Scan for the cell matching the given text and deliver its [X, Y] coordinate at center. 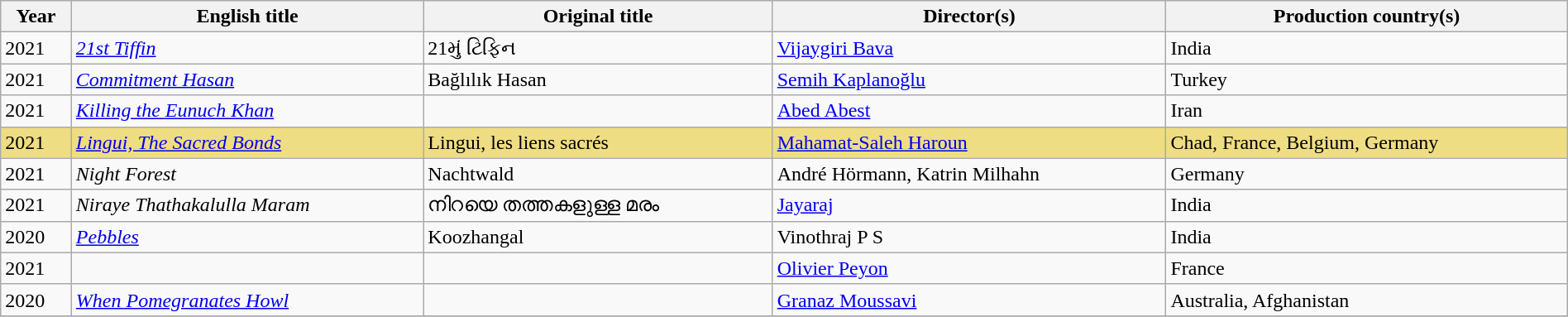
Chad, France, Belgium, Germany [1366, 142]
Pebbles [247, 237]
നിറയെ തത്തകളുള്ള മരം [598, 205]
Olivier Peyon [969, 268]
Germany [1366, 174]
Bağlılık Hasan [598, 79]
André Hörmann, Katrin Milhahn [969, 174]
Original title [598, 17]
Turkey [1366, 79]
France [1366, 268]
Production country(s) [1366, 17]
When Pomegranates Howl [247, 300]
Director(s) [969, 17]
21st Tiffin [247, 48]
Killing the Eunuch Khan [247, 111]
Lingui, The Sacred Bonds [247, 142]
Niraye Thathakalulla Maram [247, 205]
Commitment Hasan [247, 79]
Granaz Moussavi [969, 300]
Lingui, les liens sacrés [598, 142]
Vinothraj P S [969, 237]
Semih Kaplanoğlu [969, 79]
Mahamat-Saleh Haroun [969, 142]
Koozhangal [598, 237]
Iran [1366, 111]
Vijaygiri Bava [969, 48]
Australia, Afghanistan [1366, 300]
Year [36, 17]
Night Forest [247, 174]
Abed Abest [969, 111]
Jayaraj [969, 205]
English title [247, 17]
21મું ટિફિન [598, 48]
Nachtwald [598, 174]
